Find where the given text appears and provide that cell's center as (x, y) coordinate. 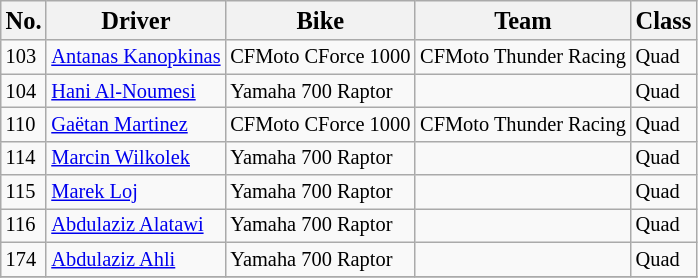
Bike (320, 20)
Gaëtan Martinez (136, 124)
Class (664, 20)
103 (24, 57)
Marcin Wilkolek (136, 158)
115 (24, 192)
Abdulaziz Ahli (136, 259)
116 (24, 225)
174 (24, 259)
Marek Loj (136, 192)
Team (522, 20)
110 (24, 124)
114 (24, 158)
No. (24, 20)
Antanas Kanopkinas (136, 57)
104 (24, 91)
Hani Al-Noumesi (136, 91)
Abdulaziz Alatawi (136, 225)
Driver (136, 20)
